Scan for the cell matching the given text and deliver its [x, y] coordinate at center. 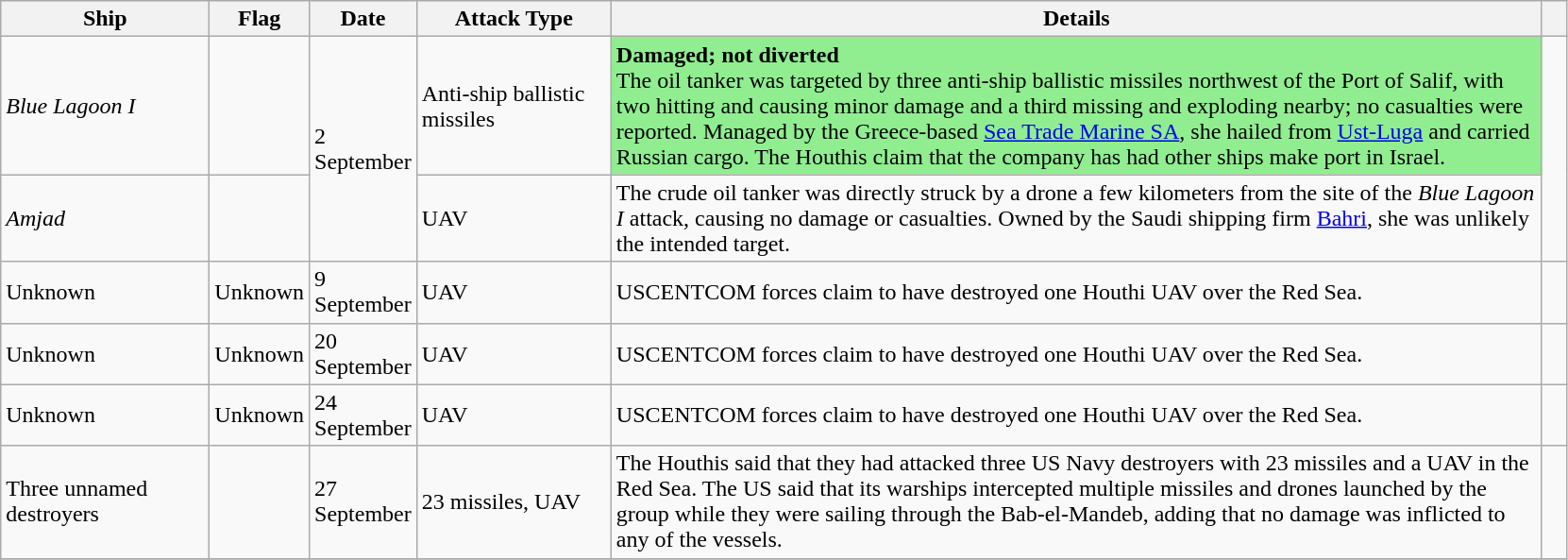
2 September [363, 149]
Anti-ship ballistic missiles [514, 106]
24 September [363, 416]
Amjad [106, 218]
Details [1076, 19]
Blue Lagoon I [106, 106]
27 September [363, 502]
Date [363, 19]
20 September [363, 353]
23 missiles, UAV [514, 502]
9 September [363, 293]
Ship [106, 19]
Attack Type [514, 19]
Flag [260, 19]
Three unnamed destroyers [106, 502]
